Extract the (X, Y) coordinate from the center of the cell holding the provided text.  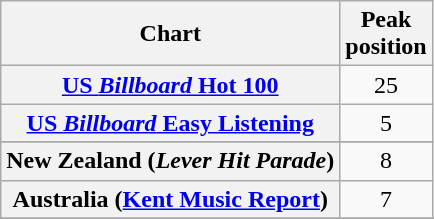
5 (386, 123)
US Billboard Hot 100 (170, 85)
New Zealand (Lever Hit Parade) (170, 161)
7 (386, 199)
25 (386, 85)
8 (386, 161)
US Billboard Easy Listening (170, 123)
Australia (Kent Music Report) (170, 199)
Chart (170, 34)
Peakposition (386, 34)
